Return the (X, Y) coordinate for the center point of the cell that contains the specified text.  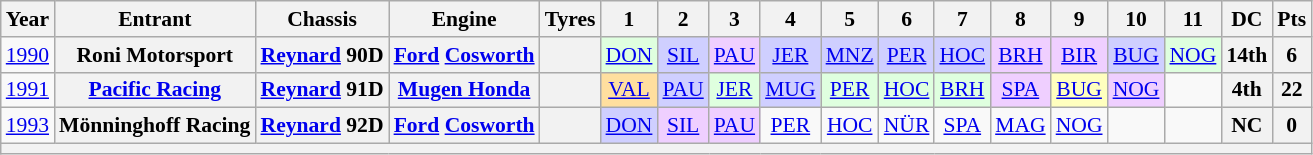
VAL (630, 90)
Entrant (154, 19)
4 (790, 19)
1991 (28, 90)
Chassis (322, 19)
Reynard 92D (322, 126)
3 (734, 19)
NÜR (907, 126)
MNZ (850, 55)
1 (630, 19)
MUG (790, 90)
1993 (28, 126)
Engine (464, 19)
2 (682, 19)
8 (1020, 19)
Roni Motorsport (154, 55)
Tyres (570, 19)
10 (1136, 19)
MAG (1020, 126)
NC (1246, 126)
14th (1246, 55)
0 (1292, 126)
Reynard 91D (322, 90)
1990 (28, 55)
7 (962, 19)
DC (1246, 19)
Year (28, 19)
BIR (1080, 55)
5 (850, 19)
Mönninghoff Racing (154, 126)
4th (1246, 90)
Reynard 90D (322, 55)
Pacific Racing (154, 90)
Pts (1292, 19)
Mugen Honda (464, 90)
22 (1292, 90)
11 (1192, 19)
9 (1080, 19)
